Output the (x, y) coordinate of the center of the cell containing the given text.  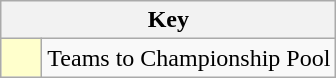
Key (168, 20)
Teams to Championship Pool (189, 58)
